Return the (X, Y) coordinate for the center point of the cell that contains the specified text.  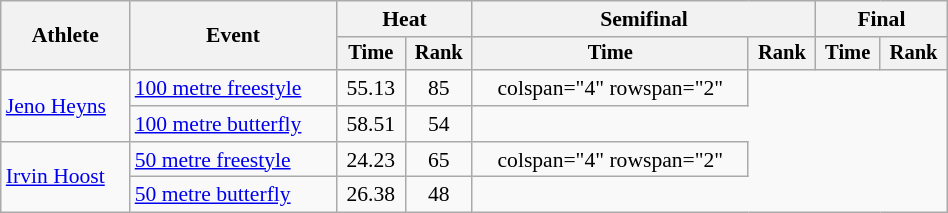
85 (438, 88)
Heat (404, 19)
Semifinal (644, 19)
50 metre butterfly (234, 195)
58.51 (370, 124)
Athlete (66, 36)
54 (438, 124)
50 metre freestyle (234, 160)
Irvin Hoost (66, 178)
26.38 (370, 195)
100 metre freestyle (234, 88)
55.13 (370, 88)
Event (234, 36)
48 (438, 195)
24.23 (370, 160)
Final (882, 19)
65 (438, 160)
Jeno Heyns (66, 106)
100 metre butterfly (234, 124)
